Identify which cell holds the provided text, then report its [X, Y] central coordinate. 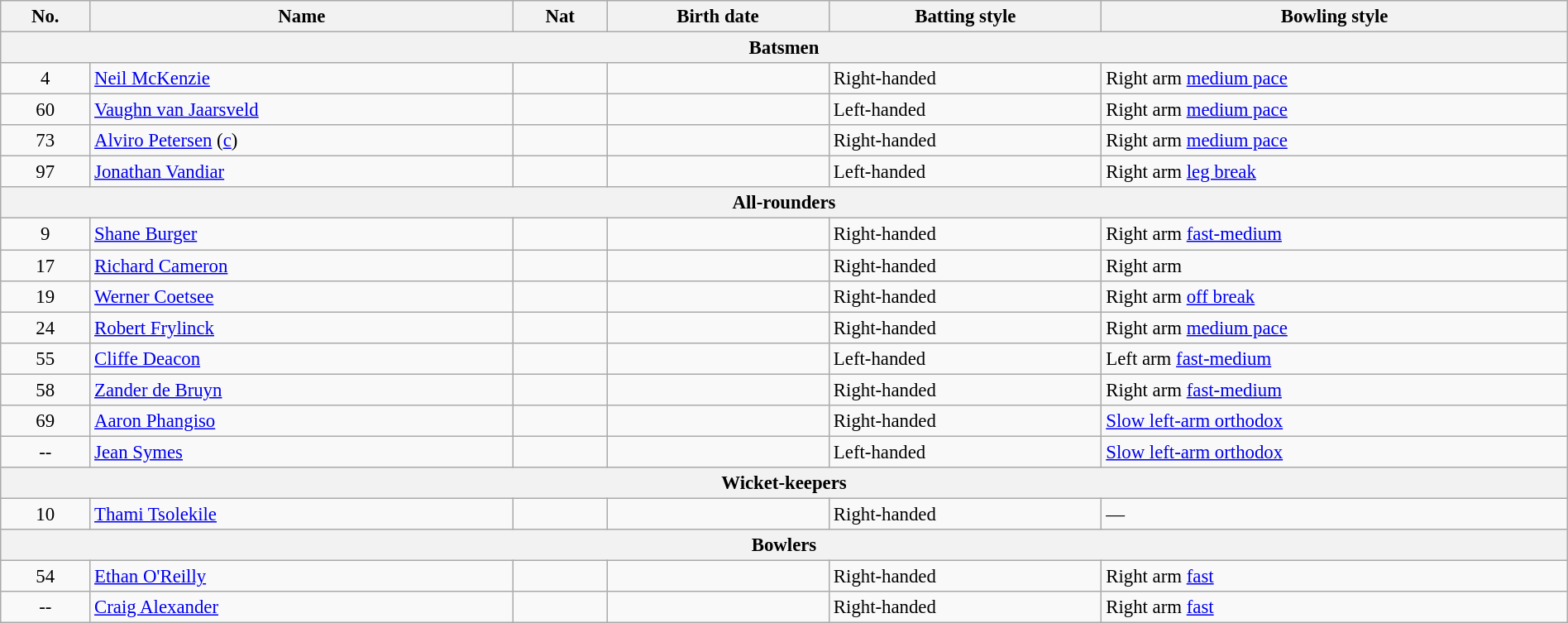
Batting style [966, 17]
Right arm [1335, 266]
— [1335, 514]
Aaron Phangiso [302, 421]
60 [45, 110]
Batsmen [784, 48]
Robert Frylinck [302, 328]
54 [45, 577]
73 [45, 141]
All-rounders [784, 203]
Neil McKenzie [302, 79]
17 [45, 266]
19 [45, 296]
24 [45, 328]
Right arm off break [1335, 296]
10 [45, 514]
58 [45, 390]
69 [45, 421]
Right arm leg break [1335, 172]
Ethan O'Reilly [302, 577]
55 [45, 358]
Jonathan Vandiar [302, 172]
Thami Tsolekile [302, 514]
Left arm fast-medium [1335, 358]
Zander de Bruyn [302, 390]
Alviro Petersen (c) [302, 141]
No. [45, 17]
Bowling style [1335, 17]
Cliffe Deacon [302, 358]
Richard Cameron [302, 266]
Craig Alexander [302, 607]
4 [45, 79]
Name [302, 17]
Werner Coetsee [302, 296]
Wicket-keepers [784, 483]
Birth date [718, 17]
Jean Symes [302, 452]
Vaughn van Jaarsveld [302, 110]
Bowlers [784, 545]
9 [45, 234]
Shane Burger [302, 234]
97 [45, 172]
Nat [561, 17]
